Determine the [x, y] coordinate at the center of the cell enclosing the given text.  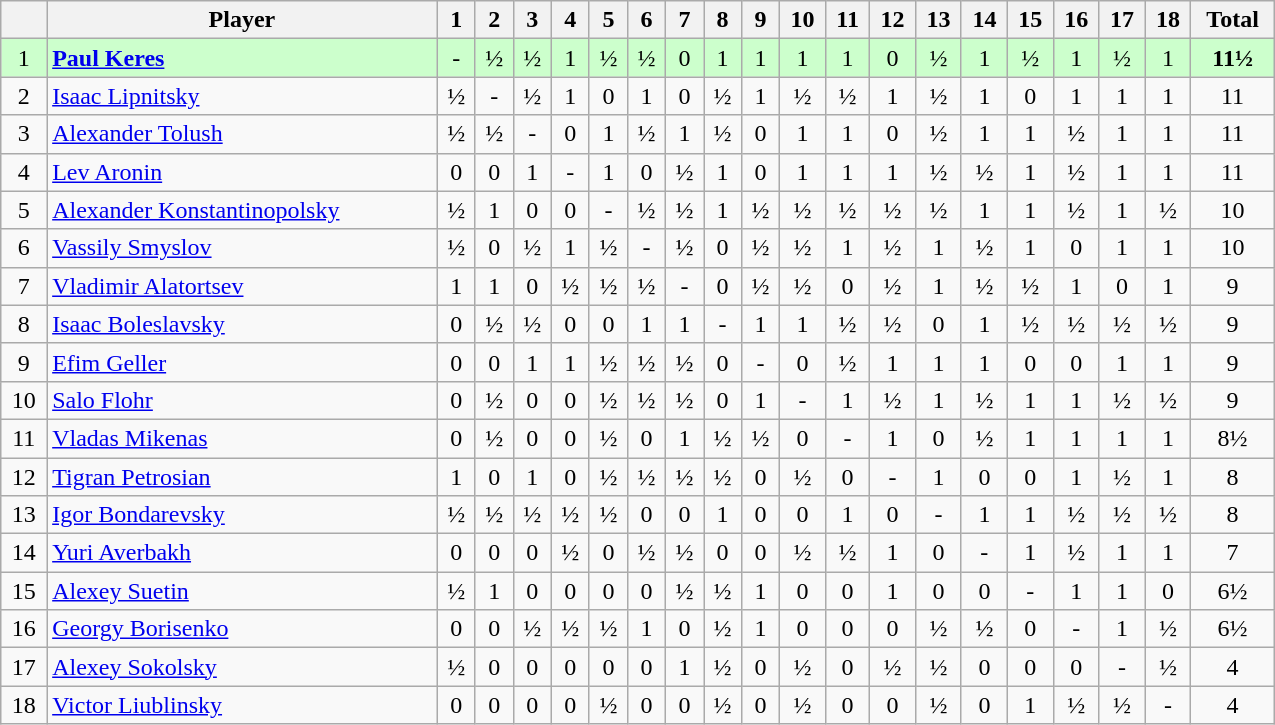
11½ [1232, 58]
Georgy Borisenko [242, 629]
Igor Bondarevsky [242, 515]
Tigran Petrosian [242, 477]
Yuri Averbakh [242, 553]
Paul Keres [242, 58]
Isaac Lipnitsky [242, 96]
Alexey Sokolsky [242, 667]
Victor Liublinsky [242, 705]
Player [242, 20]
Alexander Konstantinopolsky [242, 210]
Vladas Mikenas [242, 438]
Vassily Smyslov [242, 248]
8½ [1232, 438]
Alexander Tolush [242, 134]
Salo Flohr [242, 400]
Isaac Boleslavsky [242, 324]
Total [1232, 20]
Vladimir Alatortsev [242, 286]
Lev Aronin [242, 172]
Alexey Suetin [242, 591]
Efim Geller [242, 362]
